Pinpoint the cell where the given text exists, returning its (X, Y) midpoint coordinate. 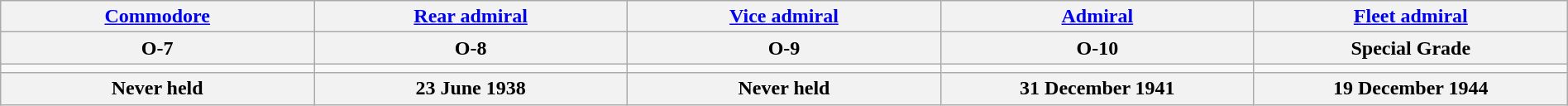
19 December 1944 (1411, 89)
Vice admiral (784, 17)
O-9 (784, 48)
Rear admiral (471, 17)
O-8 (471, 48)
31 December 1941 (1097, 89)
Special Grade (1411, 48)
Commodore (157, 17)
O-7 (157, 48)
O-10 (1097, 48)
Admiral (1097, 17)
23 June 1938 (471, 89)
Fleet admiral (1411, 17)
